Provide the (X, Y) coordinate of the cell's center where the given text is located.  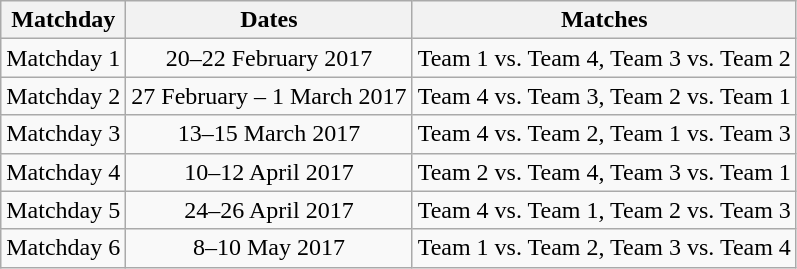
10–12 April 2017 (269, 172)
Team 4 vs. Team 2, Team 1 vs. Team 3 (604, 134)
Matches (604, 20)
Dates (269, 20)
Team 1 vs. Team 4, Team 3 vs. Team 2 (604, 58)
Matchday 6 (64, 248)
Team 4 vs. Team 1, Team 2 vs. Team 3 (604, 210)
Team 1 vs. Team 2, Team 3 vs. Team 4 (604, 248)
Matchday 4 (64, 172)
Team 4 vs. Team 3, Team 2 vs. Team 1 (604, 96)
20–22 February 2017 (269, 58)
Matchday 3 (64, 134)
Matchday 1 (64, 58)
24–26 April 2017 (269, 210)
27 February – 1 March 2017 (269, 96)
Matchday 2 (64, 96)
8–10 May 2017 (269, 248)
Matchday 5 (64, 210)
13–15 March 2017 (269, 134)
Team 2 vs. Team 4, Team 3 vs. Team 1 (604, 172)
Matchday (64, 20)
